For the text-containing cell, return its midpoint in (x, y) coordinate format. 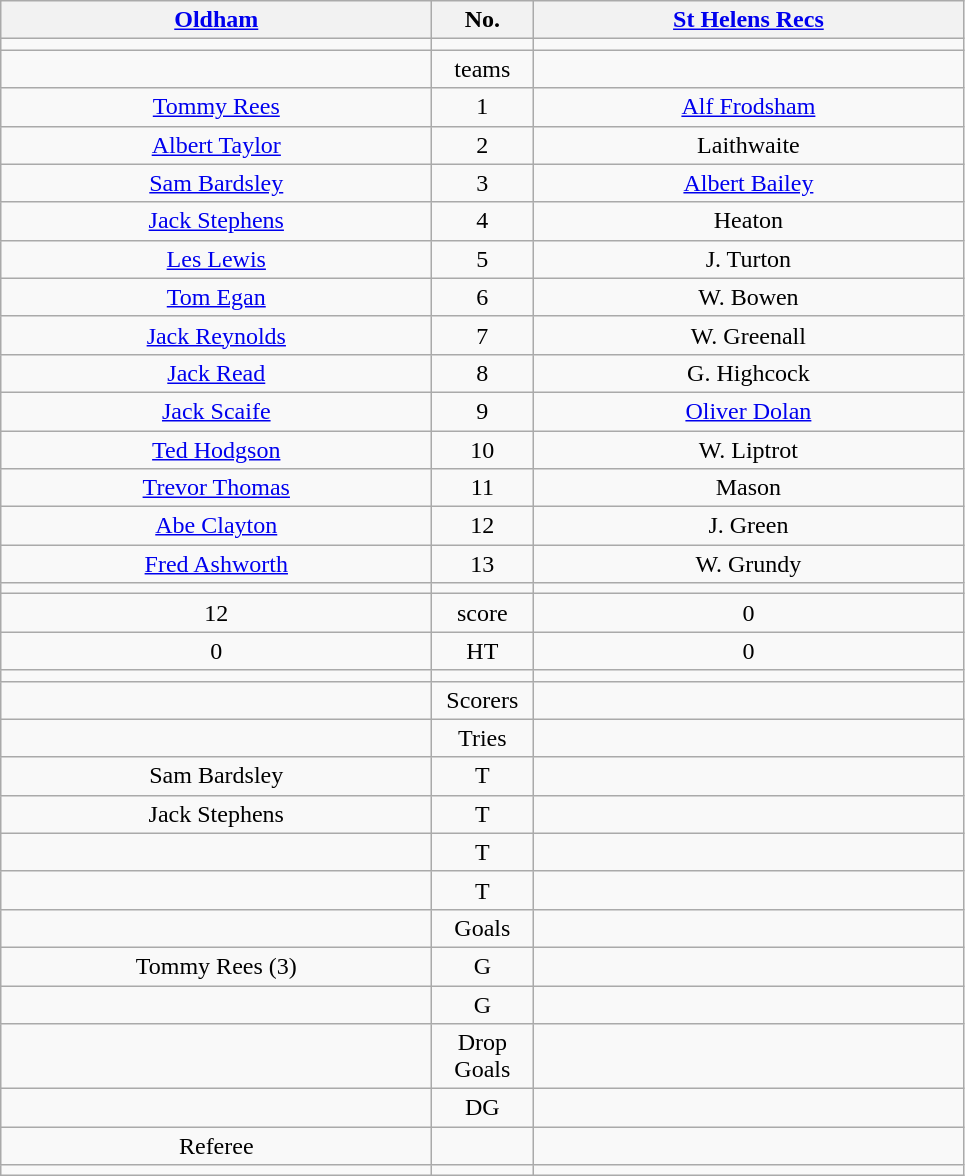
G. Highcock (748, 373)
HT (482, 651)
No. (482, 20)
DG (482, 1108)
Goals (482, 928)
Oliver Dolan (748, 411)
Trevor Thomas (216, 488)
Mason (748, 488)
5 (482, 259)
Abe Clayton (216, 526)
Heaton (748, 221)
3 (482, 183)
Albert Taylor (216, 145)
7 (482, 335)
Referee (216, 1146)
W. Grundy (748, 564)
Tries (482, 738)
teams (482, 69)
1 (482, 107)
8 (482, 373)
W. Bowen (748, 297)
11 (482, 488)
2 (482, 145)
Drop Goals (482, 1056)
Scorers (482, 700)
J. Green (748, 526)
Jack Reynolds (216, 335)
4 (482, 221)
Tommy Rees (3) (216, 966)
9 (482, 411)
Tommy Rees (216, 107)
Fred Ashworth (216, 564)
Albert Bailey (748, 183)
Oldham (216, 20)
Les Lewis (216, 259)
10 (482, 449)
Tom Egan (216, 297)
Alf Frodsham (748, 107)
Laithwaite (748, 145)
13 (482, 564)
Jack Scaife (216, 411)
J. Turton (748, 259)
6 (482, 297)
Jack Read (216, 373)
Ted Hodgson (216, 449)
W. Liptrot (748, 449)
W. Greenall (748, 335)
score (482, 613)
St Helens Recs (748, 20)
